Detect which cell encompasses the target text, then output its (X, Y) center coordinate. 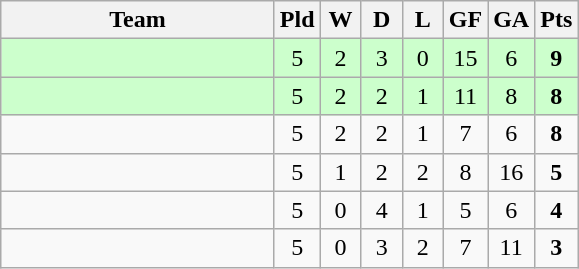
16 (512, 172)
Team (138, 20)
GA (512, 20)
15 (465, 58)
Pts (556, 20)
Pld (297, 20)
L (422, 20)
D (382, 20)
W (340, 20)
GF (465, 20)
9 (556, 58)
